For the text-containing cell, return its midpoint in (x, y) coordinate format. 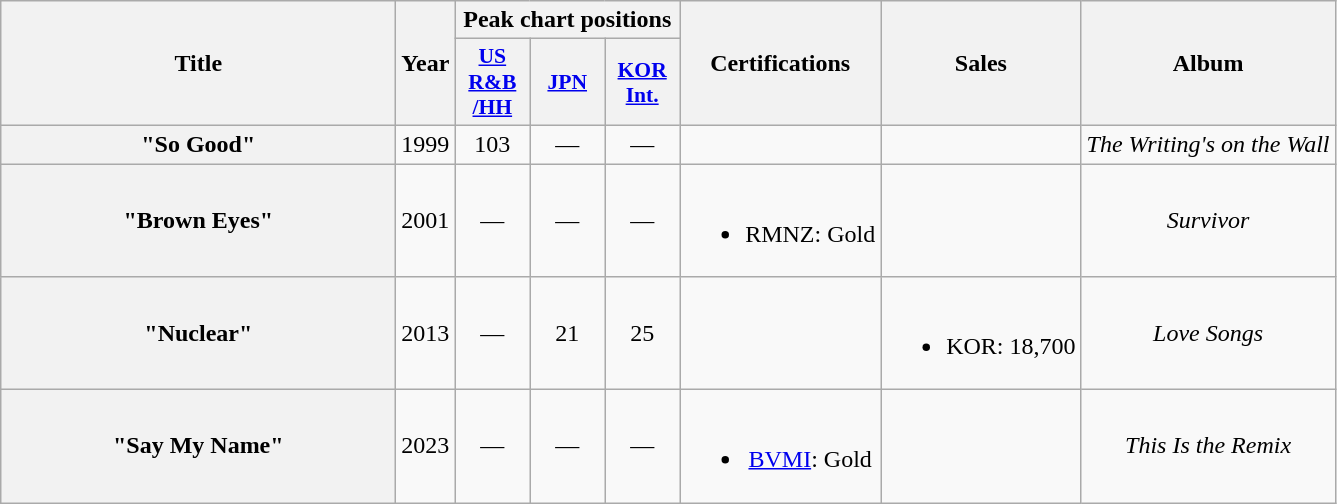
"So Good" (198, 144)
21 (568, 334)
This Is the Remix (1208, 446)
Year (426, 64)
BVMI: Gold (780, 446)
1999 (426, 144)
103 (492, 144)
2013 (426, 334)
Title (198, 64)
JPN (568, 82)
RMNZ: Gold (780, 220)
25 (642, 334)
2023 (426, 446)
Peak chart positions (568, 20)
Survivor (1208, 220)
Sales (981, 64)
Album (1208, 64)
Certifications (780, 64)
"Say My Name" (198, 446)
KORInt. (642, 82)
KOR: 18,700 (981, 334)
"Brown Eyes" (198, 220)
2001 (426, 220)
Love Songs (1208, 334)
The Writing's on the Wall (1208, 144)
USR&B/HH (492, 82)
"Nuclear" (198, 334)
